Determine the [x, y] coordinate at the center of the cell enclosing the given text.  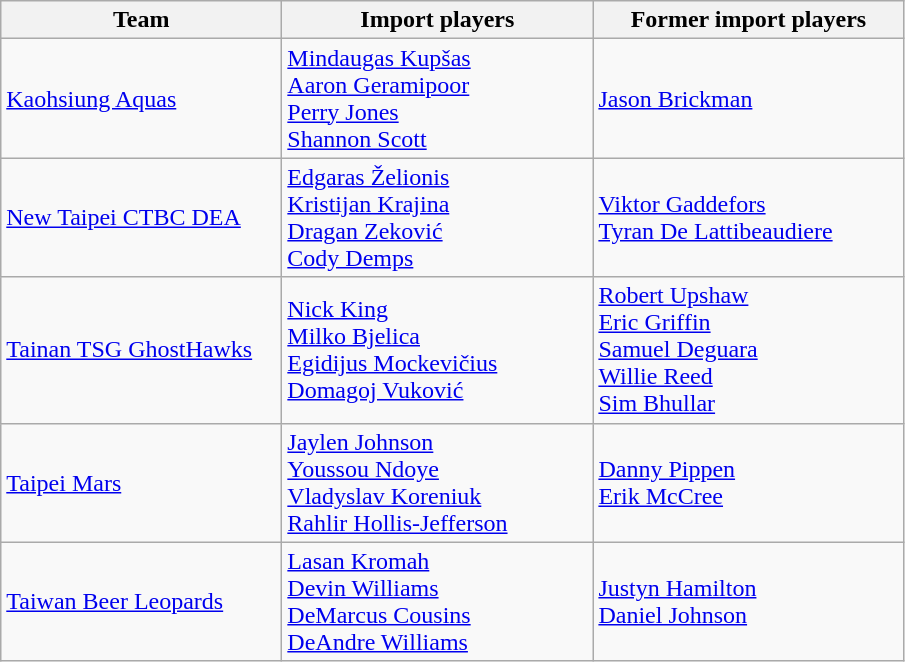
Edgaras Želionis Kristijan Krajina Dragan Zeković Cody Demps [438, 218]
Former import players [748, 20]
Team [142, 20]
Taiwan Beer Leopards [142, 602]
Danny Pippen Erik McCree [748, 482]
Jaylen Johnson Youssou Ndoye Vladyslav Koreniuk Rahlir Hollis-Jefferson [438, 482]
Kaohsiung Aquas [142, 98]
Tainan TSG GhostHawks [142, 350]
Lasan Kromah Devin Williams DeMarcus Cousins DeAndre Williams [438, 602]
Taipei Mars [142, 482]
Viktor Gaddefors Tyran De Lattibeaudiere [748, 218]
Justyn Hamilton Daniel Johnson [748, 602]
Robert Upshaw Eric Griffin Samuel Deguara Willie Reed Sim Bhullar [748, 350]
Import players [438, 20]
Mindaugas Kupšas Aaron Geramipoor Perry Jones Shannon Scott [438, 98]
Nick King Milko Bjelica Egidijus Mockevičius Domagoj Vuković [438, 350]
New Taipei CTBC DEA [142, 218]
Jason Brickman [748, 98]
